Scan for the cell matching the given text and deliver its (X, Y) coordinate at center. 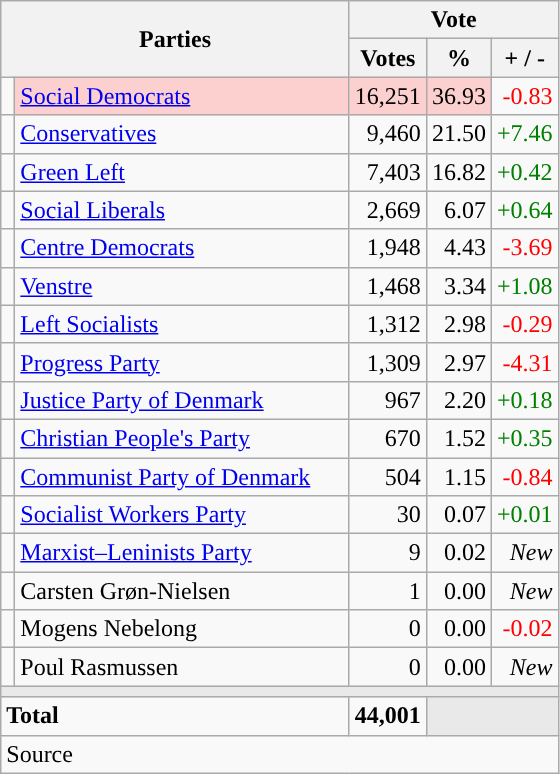
Progress Party (182, 362)
Conservatives (182, 134)
Social Liberals (182, 210)
3.34 (458, 286)
Source (280, 754)
Poul Rasmussen (182, 667)
16.82 (458, 172)
21.50 (458, 134)
9,460 (388, 134)
Venstre (182, 286)
-3.69 (524, 248)
+ / - (524, 58)
504 (388, 477)
Vote (454, 20)
Mogens Nebelong (182, 629)
44,001 (388, 716)
1,948 (388, 248)
Christian People's Party (182, 438)
+7.46 (524, 134)
Green Left (182, 172)
16,251 (388, 96)
2.20 (458, 400)
30 (388, 515)
0.02 (458, 553)
Centre Democrats (182, 248)
-4.31 (524, 362)
Marxist–Leninists Party (182, 553)
967 (388, 400)
Votes (388, 58)
Social Democrats (182, 96)
+0.18 (524, 400)
670 (388, 438)
2.98 (458, 324)
Parties (176, 39)
-0.02 (524, 629)
1 (388, 591)
9 (388, 553)
% (458, 58)
36.93 (458, 96)
+0.35 (524, 438)
1.52 (458, 438)
Left Socialists (182, 324)
+0.01 (524, 515)
Total (176, 716)
1.15 (458, 477)
2,669 (388, 210)
6.07 (458, 210)
Justice Party of Denmark (182, 400)
Communist Party of Denmark (182, 477)
1,468 (388, 286)
Socialist Workers Party (182, 515)
7,403 (388, 172)
+0.42 (524, 172)
1,309 (388, 362)
-0.83 (524, 96)
Carsten Grøn-Nielsen (182, 591)
-0.29 (524, 324)
+1.08 (524, 286)
0.07 (458, 515)
-0.84 (524, 477)
4.43 (458, 248)
+0.64 (524, 210)
2.97 (458, 362)
1,312 (388, 324)
